Pinpoint the cell where the given text exists, returning its [x, y] midpoint coordinate. 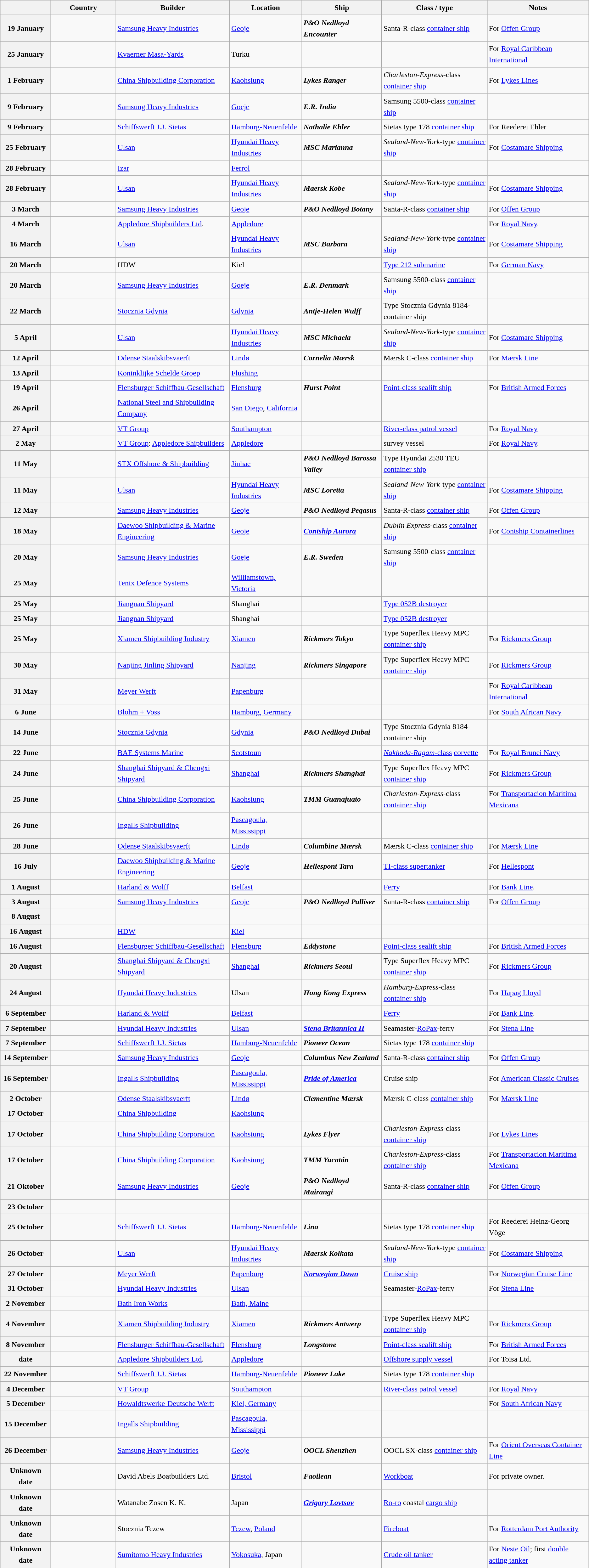
P&O Nedlloyd Botany [342, 209]
4 December [26, 1389]
For Hapag Lloyd [538, 993]
Rickmers Antwerp [342, 1324]
For Hellespont [538, 866]
Lykes Ranger [342, 81]
Notes [538, 8]
San Diego, California [266, 408]
Stocznia Tczew [173, 1528]
Nakhoda-Ragam-class corvette [434, 753]
Kiel, Germany [266, 1404]
Japan [266, 1503]
19 April [26, 388]
25 June [26, 799]
31 October [26, 1289]
For German Navy [538, 265]
survey vessel [434, 443]
14 September [26, 1058]
Columbine Mærsk [342, 846]
Lina [342, 1227]
25 January [26, 54]
Builder [173, 8]
Bristol [266, 1476]
14 June [26, 732]
Faoilean [342, 1476]
26 April [26, 408]
For Royal Brunei Navy [538, 753]
E.R. India [342, 106]
Bath, Maine [266, 1304]
31 May [26, 691]
Type Hyundai 2530 TEU container ship [434, 464]
3 August [26, 901]
5 April [26, 337]
25 February [26, 147]
E.R. Sweden [342, 557]
Dublin Express-class container ship [434, 531]
For Reederei Heinz-Georg Vöge [538, 1227]
Hamburg, Germany [266, 712]
22 November [26, 1374]
Crude oil tanker [434, 1555]
Howaldtswerke-Deutsche Werft [173, 1404]
Norwegian Dawn [342, 1274]
Izar [173, 168]
Watanabe Zosen K. K. [173, 1503]
26 October [26, 1253]
P&O Nedlloyd Pegasus [342, 510]
For Neste Oil; first double acting tanker [538, 1555]
30 May [26, 665]
Rickmers Shanghai [342, 773]
Hellespont Tara [342, 866]
2 October [26, 1098]
MSC Loretta [342, 490]
David Abels Boatbuilders Ltd. [173, 1476]
For private owner. [538, 1476]
Workboat [434, 1476]
Blohm + Voss [173, 712]
26 June [26, 825]
5 December [26, 1404]
China Shipbuilding [173, 1114]
Ship [342, 8]
18 May [26, 531]
Grigory Lovtsov [342, 1503]
TMM Yucatán [342, 1160]
For Reederei Ehler [538, 127]
Yokosuka, Japan [266, 1555]
Contship Aurora [342, 531]
Tczew, Poland [266, 1528]
TI-class supertanker [434, 866]
P&O Nedlloyd Barossa Valley [342, 464]
Antje-Helen Wulff [342, 312]
2 November [26, 1304]
1 February [26, 81]
25 October [26, 1227]
Jinhae [266, 464]
Koninklijke Schelde Groep [173, 373]
4 March [26, 223]
For Rotterdam Port Authority [538, 1528]
Class / type [434, 8]
Lykes Flyer [342, 1134]
STX Offshore & Shipbuilding [173, 464]
2 May [26, 443]
Maersk Kolkata [342, 1253]
BAE Systems Marine [173, 753]
Flushing [266, 373]
Cornelia Mærsk [342, 358]
6 September [26, 1013]
Eddystone [342, 946]
Kvaerner Masa-Yards [173, 54]
15 December [26, 1424]
24 June [26, 773]
Hong Kong Express [342, 993]
3 March [26, 209]
For Toisa Ltd. [538, 1359]
20 August [26, 967]
Rickmers Tokyo [342, 639]
Pioneer Lake [342, 1374]
20 May [26, 557]
13 April [26, 373]
16 July [26, 866]
27 October [26, 1274]
P&O Nedlloyd Encounter [342, 28]
Location [266, 8]
24 August [26, 993]
date [26, 1359]
Columbus New Zealand [342, 1058]
1 August [26, 887]
Stena Britannica II [342, 1028]
TMM Guanajuato [342, 799]
OOCL Shenzhen [342, 1450]
Country [83, 8]
OOCL SX-class container ship [434, 1450]
22 June [26, 753]
Nanjing [266, 665]
4 November [26, 1324]
16 September [26, 1078]
6 June [26, 712]
23 October [26, 1207]
Type 212 submarine [434, 265]
VT Group: Appledore Shipbuilders [173, 443]
8 August [26, 917]
16 March [26, 244]
8 November [26, 1345]
P&O Nedlloyd Palliser [342, 901]
For Norwegian Cruise Line [538, 1274]
National Steel and Shipbuilding Company [173, 408]
28 June [26, 846]
26 December [26, 1450]
P&O Nedlloyd Mairangi [342, 1186]
MSC Barbara [342, 244]
Offshore supply vessel [434, 1359]
Ferrol [266, 168]
Maersk Kobe [342, 188]
Sumitomo Heavy Industries [173, 1555]
Pride of America [342, 1078]
19 January [26, 28]
27 April [26, 429]
Turku [266, 54]
Rickmers Singapore [342, 665]
Pioneer Ocean [342, 1043]
Tenix Defence Systems [173, 583]
12 April [26, 358]
Hamburg-Express-class container ship [434, 993]
12 May [26, 510]
For Orient Overseas Container Line [538, 1450]
21 Oktober [26, 1186]
Nathalie Ehler [342, 127]
For Contship Containerlines [538, 531]
E.R. Denmark [342, 285]
22 March [26, 312]
For American Classic Cruises [538, 1078]
Ro-ro coastal cargo ship [434, 1503]
Rickmers Seoul [342, 967]
P&O Nedlloyd Dubai [342, 732]
Scotstoun [266, 753]
Clementine Mærsk [342, 1098]
Fireboat [434, 1528]
MSC Marianna [342, 147]
MSC Michaela [342, 337]
Williamstown, Victoria [266, 583]
Nanjing Jinling Shipyard [173, 665]
Hurst Point [342, 388]
Longstone [342, 1345]
Bath Iron Works [173, 1304]
